Identify which cell holds the provided text, then report its (X, Y) central coordinate. 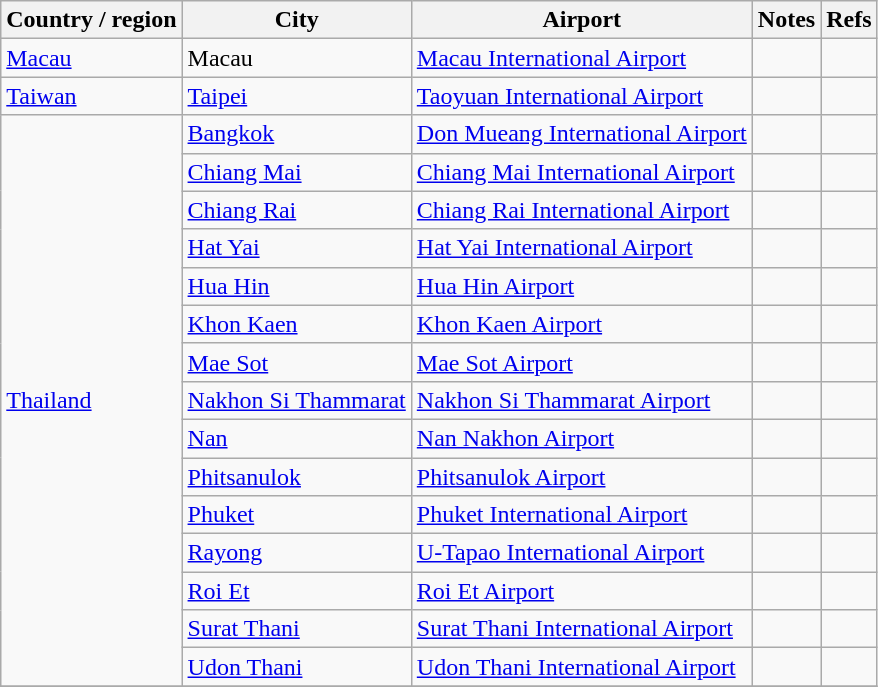
Chiang Rai International Airport (582, 210)
Chiang Mai International Airport (582, 172)
Notes (786, 20)
Don Mueang International Airport (582, 134)
Nakhon Si Thammarat (296, 400)
Country / region (92, 20)
Phitsanulok Airport (582, 477)
Surat Thani International Airport (582, 629)
Phitsanulok (296, 477)
Nan Nakhon Airport (582, 438)
Udon Thani International Airport (582, 667)
Khon Kaen Airport (582, 324)
Mae Sot Airport (582, 362)
Surat Thani (296, 629)
Phuket (296, 515)
Chiang Rai (296, 210)
Hat Yai International Airport (582, 248)
Taipei (296, 96)
Hua Hin Airport (582, 286)
Udon Thani (296, 667)
City (296, 20)
Nakhon Si Thammarat Airport (582, 400)
Refs (849, 20)
Phuket International Airport (582, 515)
Macau International Airport (582, 58)
Chiang Mai (296, 172)
Nan (296, 438)
Khon Kaen (296, 324)
Taiwan (92, 96)
Mae Sot (296, 362)
Roi Et (296, 591)
Hua Hin (296, 286)
Hat Yai (296, 248)
Thailand (92, 400)
Rayong (296, 553)
Bangkok (296, 134)
Roi Et Airport (582, 591)
Airport (582, 20)
U-Tapao International Airport (582, 553)
Taoyuan International Airport (582, 96)
